Capture the cell that displays the provided text and extract its [x, y] central coordinate. 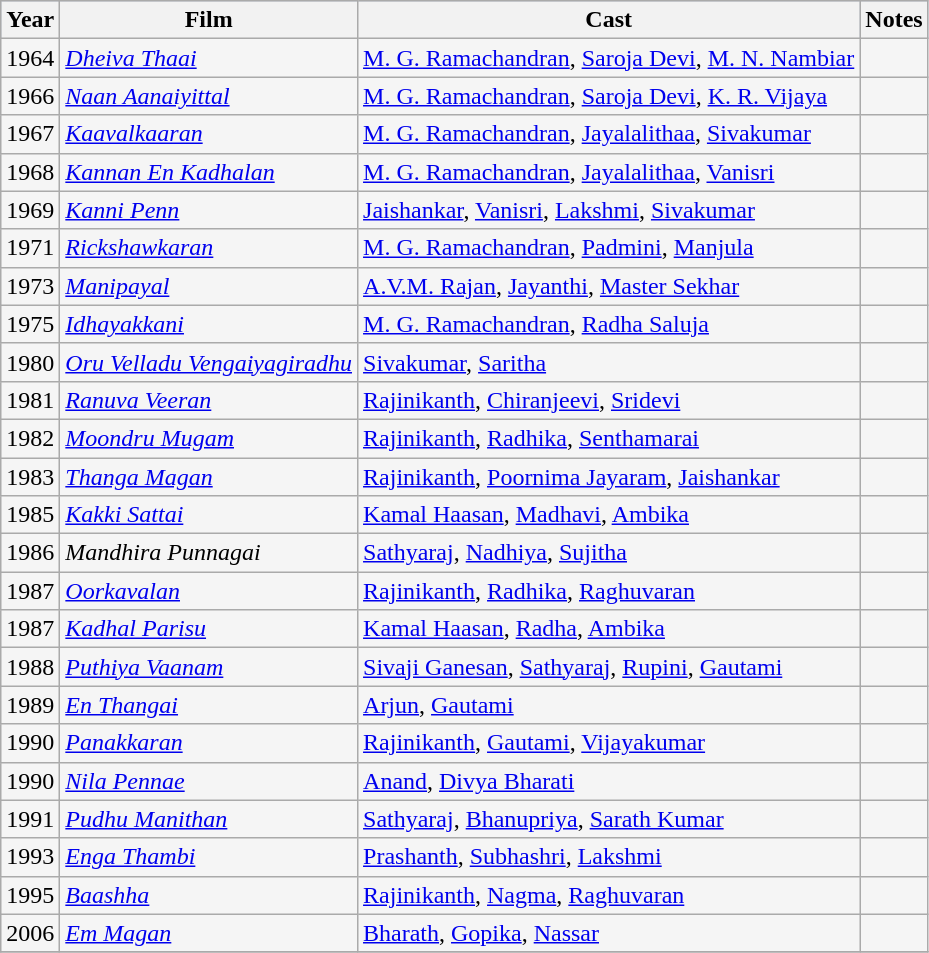
M. G. Ramachandran, Jayalalithaa, Sivakumar [609, 134]
Rickshawkaran [209, 248]
Oorkavalan [209, 591]
Kamal Haasan, Radha, Ambika [609, 629]
1991 [30, 819]
1983 [30, 477]
En Thangai [209, 705]
M. G. Ramachandran, Radha Saluja [609, 324]
Moondru Mugam [209, 438]
Rajinikanth, Poornima Jayaram, Jaishankar [609, 477]
1986 [30, 553]
Kamal Haasan, Madhavi, Ambika [609, 515]
Cast [609, 20]
A.V.M. Rajan, Jayanthi, Master Sekhar [609, 286]
1967 [30, 134]
Thanga Magan [209, 477]
Rajinikanth, Radhika, Raghuvaran [609, 591]
Kadhal Parisu [209, 629]
Arjun, Gautami [609, 705]
Idhayakkani [209, 324]
Rajinikanth, Gautami, Vijayakumar [609, 743]
Anand, Divya Bharati [609, 781]
Jaishankar, Vanisri, Lakshmi, Sivakumar [609, 210]
Sathyaraj, Bhanupriya, Sarath Kumar [609, 819]
1975 [30, 324]
Rajinikanth, Chiranjeevi, Sridevi [609, 400]
Kannan En Kadhalan [209, 172]
M. G. Ramachandran, Saroja Devi, K. R. Vijaya [609, 96]
1985 [30, 515]
Enga Thambi [209, 857]
Kaavalkaaran [209, 134]
Rajinikanth, Radhika, Senthamarai [609, 438]
Year [30, 20]
Oru Velladu Vengaiyagiradhu [209, 362]
Prashanth, Subhashri, Lakshmi [609, 857]
Dheiva Thaai [209, 58]
Bharath, Gopika, Nassar [609, 933]
Sathyaraj, Nadhiya, Sujitha [609, 553]
1973 [30, 286]
Kakki Sattai [209, 515]
1981 [30, 400]
1988 [30, 667]
Nila Pennae [209, 781]
Rajinikanth, Nagma, Raghuvaran [609, 895]
Naan Aanaiyittal [209, 96]
1995 [30, 895]
1993 [30, 857]
M. G. Ramachandran, Saroja Devi, M. N. Nambiar [609, 58]
Film [209, 20]
Ranuva Veeran [209, 400]
1982 [30, 438]
Panakkaran [209, 743]
Sivaji Ganesan, Sathyaraj, Rupini, Gautami [609, 667]
1971 [30, 248]
1989 [30, 705]
M. G. Ramachandran, Padmini, Manjula [609, 248]
Notes [894, 20]
1966 [30, 96]
1964 [30, 58]
Puthiya Vaanam [209, 667]
M. G. Ramachandran, Jayalalithaa, Vanisri [609, 172]
1969 [30, 210]
Mandhira Punnagai [209, 553]
1980 [30, 362]
Sivakumar, Saritha [609, 362]
1968 [30, 172]
Pudhu Manithan [209, 819]
Baashha [209, 895]
2006 [30, 933]
Em Magan [209, 933]
Kanni Penn [209, 210]
Manipayal [209, 286]
